Detect which cell encompasses the target text, then output its (X, Y) center coordinate. 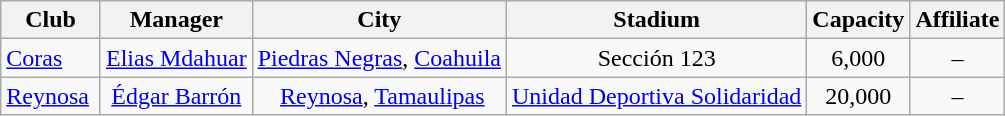
Club (51, 20)
City (379, 20)
Reynosa, Tamaulipas (379, 96)
Affiliate (958, 20)
Elias Mdahuar (176, 58)
Sección 123 (657, 58)
Unidad Deportiva Solidaridad (657, 96)
Manager (176, 20)
Édgar Barrón (176, 96)
Capacity (858, 20)
6,000 (858, 58)
20,000 (858, 96)
Stadium (657, 20)
Coras (51, 58)
Reynosa (51, 96)
Piedras Negras, Coahuila (379, 58)
